Provide the (x, y) coordinate of the cell's center where the given text is located.  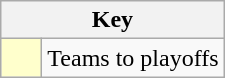
Key (112, 20)
Teams to playoffs (133, 58)
